Determine the (x, y) coordinate at the center of the cell enclosing the given text.  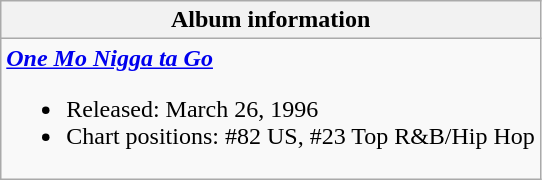
One Mo Nigga ta GoReleased: March 26, 1996Chart positions: #82 US, #23 Top R&B/Hip Hop (271, 109)
Album information (271, 20)
